Provide the [X, Y] coordinate of the cell's center where the given text is located.  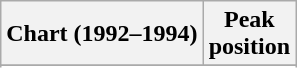
Chart (1992–1994) [102, 34]
Peakposition [249, 34]
